From the cell containing the given text, extract its center point as [x, y] coordinate. 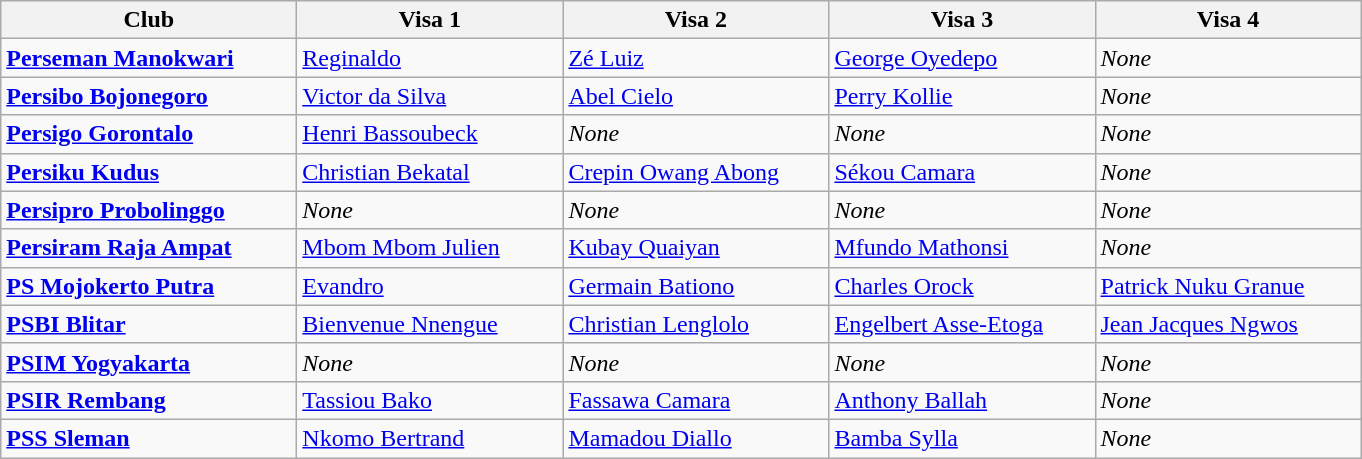
PSBI Blitar [149, 324]
Zé Luiz [696, 58]
PSIM Yogyakarta [149, 362]
Nkomo Bertrand [430, 438]
Tassiou Bako [430, 400]
Perry Kollie [962, 96]
Mamadou Diallo [696, 438]
Visa 3 [962, 20]
Germain Bationo [696, 286]
Kubay Quaiyan [696, 248]
Bamba Sylla [962, 438]
Persibo Bojonegoro [149, 96]
Engelbert Asse-Etoga [962, 324]
Patrick Nuku Granue [1228, 286]
Charles Orock [962, 286]
George Oyedepo [962, 58]
Persiku Kudus [149, 172]
Persiram Raja Ampat [149, 248]
Perseman Manokwari [149, 58]
Reginaldo [430, 58]
Sékou Camara [962, 172]
Club [149, 20]
Mfundo Mathonsi [962, 248]
PSIR Rembang [149, 400]
PSS Sleman [149, 438]
PS Mojokerto Putra [149, 286]
Abel Cielo [696, 96]
Fassawa Camara [696, 400]
Anthony Ballah [962, 400]
Victor da Silva [430, 96]
Evandro [430, 286]
Jean Jacques Ngwos [1228, 324]
Crepin Owang Abong [696, 172]
Mbom Mbom Julien [430, 248]
Christian Lenglolo [696, 324]
Bienvenue Nnengue [430, 324]
Persigo Gorontalo [149, 134]
Visa 4 [1228, 20]
Henri Bassoubeck [430, 134]
Visa 1 [430, 20]
Visa 2 [696, 20]
Persipro Probolinggo [149, 210]
Christian Bekatal [430, 172]
